Search for the cell housing the specified text and yield its (x, y) center coordinate. 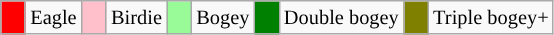
Eagle (53, 17)
Double bogey (342, 17)
Triple bogey+ (490, 17)
Birdie (136, 17)
Bogey (222, 17)
